Capture the cell that displays the provided text and extract its (X, Y) central coordinate. 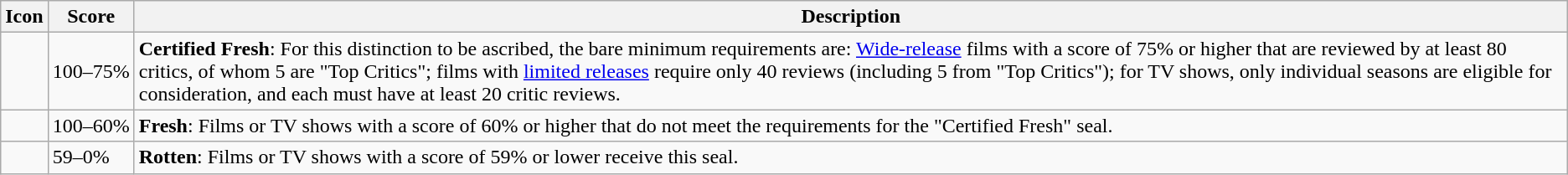
100–75% (90, 71)
100–60% (90, 126)
Fresh: Films or TV shows with a score of 60% or higher that do not meet the requirements for the "Certified Fresh" seal. (851, 126)
Rotten: Films or TV shows with a score of 59% or lower receive this seal. (851, 157)
Icon (24, 17)
Description (851, 17)
59–0% (90, 157)
Score (90, 17)
